Return the [x, y] coordinate for the center point of the cell that contains the specified text.  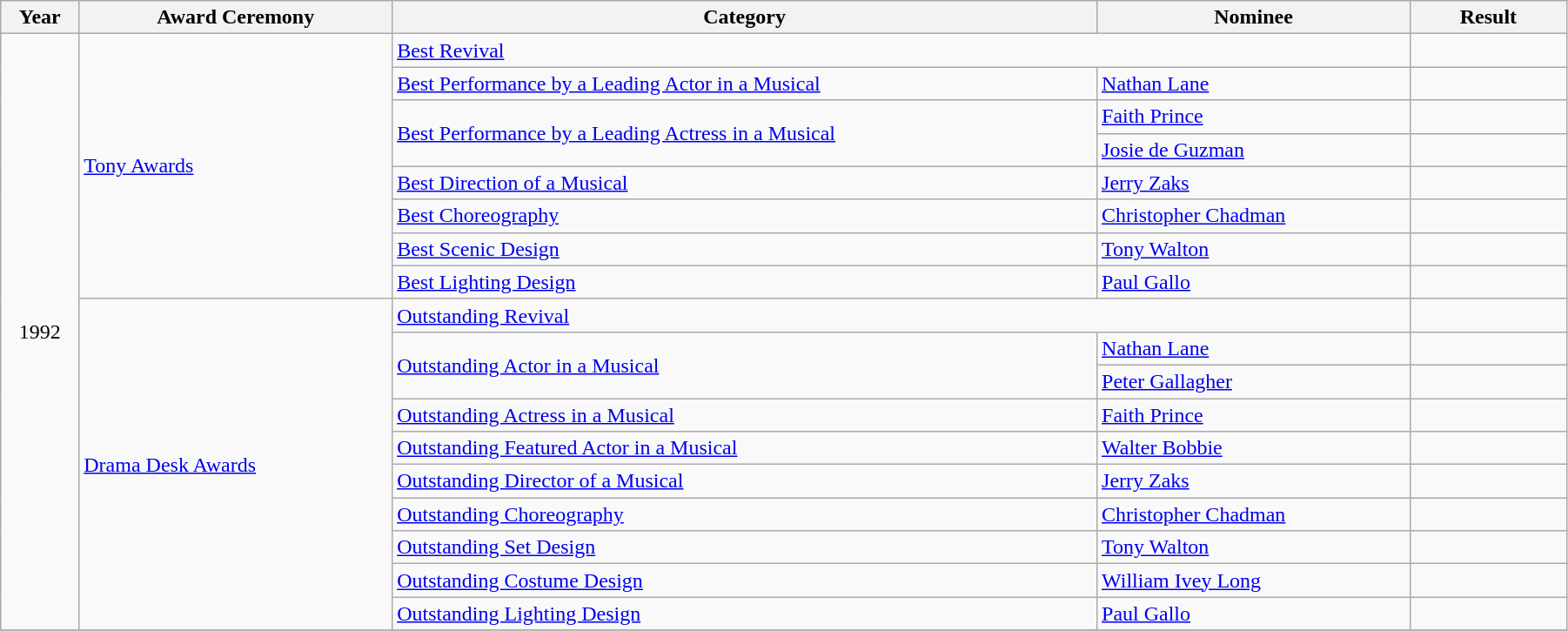
Outstanding Actor in a Musical [745, 365]
Result [1488, 17]
Outstanding Set Design [745, 547]
Best Performance by a Leading Actor in a Musical [745, 84]
William Ivey Long [1254, 581]
Award Ceremony [236, 17]
Peter Gallagher [1254, 381]
Tony Awards [236, 166]
Best Choreography [745, 216]
Best Lighting Design [745, 282]
Best Scenic Design [745, 249]
Best Revival [901, 50]
Outstanding Director of a Musical [745, 481]
Outstanding Choreography [745, 514]
Year [40, 17]
Best Performance by a Leading Actress in a Musical [745, 133]
1992 [40, 332]
Outstanding Actress in a Musical [745, 415]
Josie de Guzman [1254, 150]
Outstanding Revival [901, 315]
Outstanding Costume Design [745, 581]
Walter Bobbie [1254, 448]
Best Direction of a Musical [745, 183]
Outstanding Featured Actor in a Musical [745, 448]
Category [745, 17]
Outstanding Lighting Design [745, 614]
Nominee [1254, 17]
Drama Desk Awards [236, 465]
